Identify which cell holds the provided text, then report its [x, y] central coordinate. 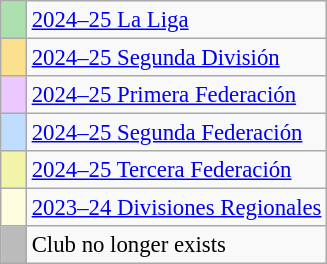
2024–25 Segunda División [176, 58]
2024–25 Tercera Federación [176, 170]
2024–25 Primera Federación [176, 95]
2024–25 La Liga [176, 20]
Club no longer exists [176, 245]
2024–25 Segunda Federación [176, 133]
2023–24 Divisiones Regionales [176, 208]
